Capture the cell that displays the provided text and extract its [X, Y] central coordinate. 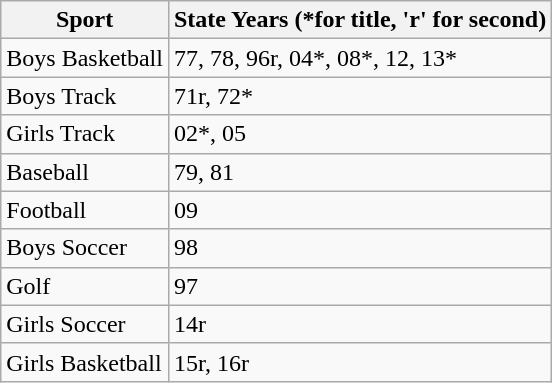
98 [360, 248]
14r [360, 324]
15r, 16r [360, 362]
Boys Soccer [85, 248]
Girls Basketball [85, 362]
State Years (*for title, 'r' for second) [360, 20]
Boys Track [85, 96]
Golf [85, 286]
71r, 72* [360, 96]
Boys Basketball [85, 58]
09 [360, 210]
02*, 05 [360, 134]
97 [360, 286]
Girls Soccer [85, 324]
77, 78, 96r, 04*, 08*, 12, 13* [360, 58]
Sport [85, 20]
Girls Track [85, 134]
Baseball [85, 172]
79, 81 [360, 172]
Football [85, 210]
